Search for the cell housing the specified text and yield its (X, Y) center coordinate. 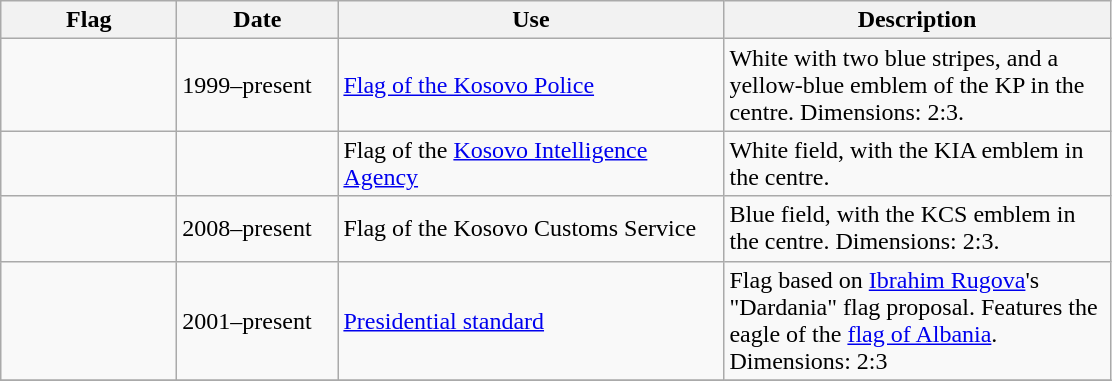
Flag based on Ibrahim Rugova's "Dardania" flag proposal. Features the eagle of the flag of Albania. Dimensions: 2:3 (917, 320)
Description (917, 20)
1999–present (258, 85)
2001–present (258, 320)
Flag of the Kosovo Customs Service (531, 228)
Flag (89, 20)
Presidential standard (531, 320)
Flag of the Kosovo Intelligence Agency (531, 164)
Blue field, with the KCS emblem in the centre. Dimensions: 2:3. (917, 228)
White with two blue stripes, and a yellow-blue emblem of the KP in the centre. Dimensions: 2:3. (917, 85)
Use (531, 20)
Flag of the Kosovo Police (531, 85)
2008–present (258, 228)
White field, with the KIA emblem in the centre. (917, 164)
Date (258, 20)
